Locate the cell with the specified text and output its (X, Y) center coordinate. 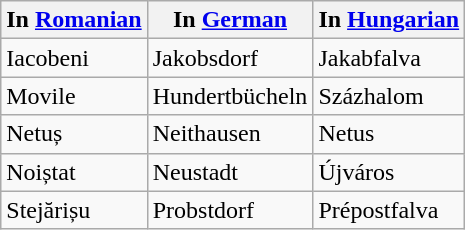
Neithausen (230, 134)
Stejărișu (74, 210)
Iacobeni (74, 58)
Százhalom (389, 96)
Neustadt (230, 172)
Probstdorf (230, 210)
Noiștat (74, 172)
In German (230, 20)
Újváros (389, 172)
Jakobsdorf (230, 58)
Netus (389, 134)
Movile (74, 96)
Jakabfalva (389, 58)
Prépostfalva (389, 210)
Hundertbücheln (230, 96)
Netuș (74, 134)
In Hungarian (389, 20)
In Romanian (74, 20)
